Find where the given text appears and provide that cell's center as (X, Y) coordinate. 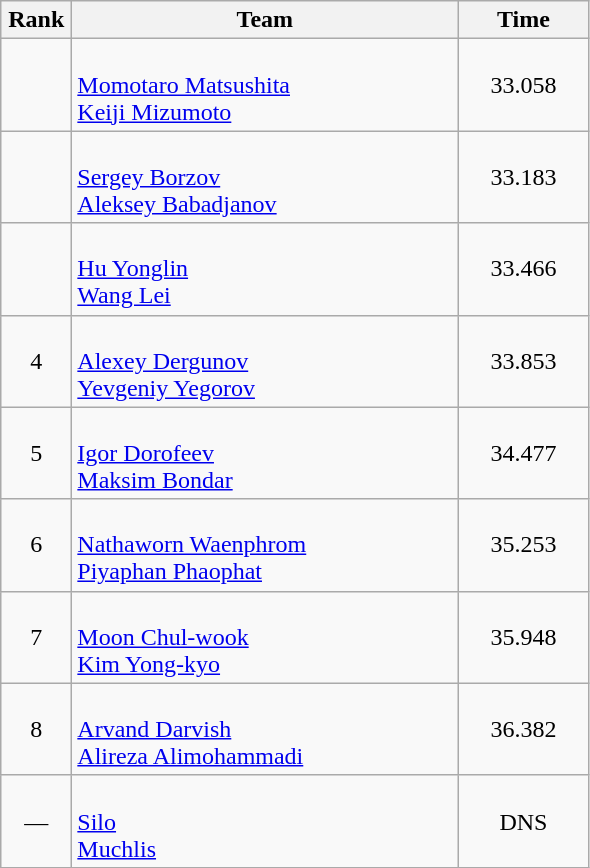
Time (524, 20)
33.853 (524, 361)
4 (36, 361)
Alexey DergunovYevgeniy Yegorov (265, 361)
Sergey BorzovAleksey Babadjanov (265, 177)
DNS (524, 821)
— (36, 821)
Rank (36, 20)
5 (36, 453)
33.058 (524, 85)
Igor DorofeevMaksim Bondar (265, 453)
33.466 (524, 269)
6 (36, 545)
34.477 (524, 453)
36.382 (524, 729)
35.253 (524, 545)
Momotaro MatsushitaKeiji Mizumoto (265, 85)
35.948 (524, 637)
Arvand DarvishAlireza Alimohammadi (265, 729)
SiloMuchlis (265, 821)
Hu YonglinWang Lei (265, 269)
Moon Chul-wookKim Yong-kyo (265, 637)
33.183 (524, 177)
Team (265, 20)
7 (36, 637)
8 (36, 729)
Nathaworn WaenphromPiyaphan Phaophat (265, 545)
